Find where the given text appears and provide that cell's center as [X, Y] coordinate. 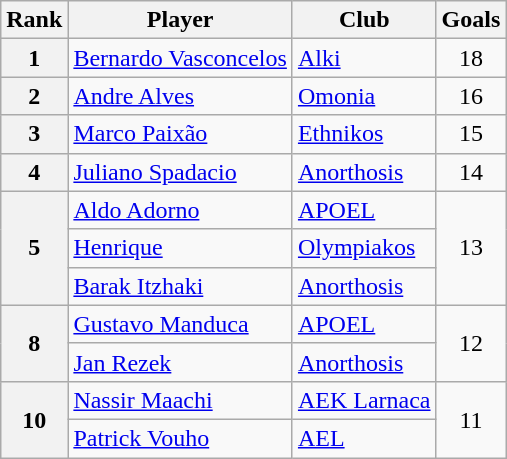
Gustavo Manduca [180, 324]
Juliano Spadacio [180, 172]
Olympiakos [364, 248]
Alki [364, 58]
Jan Rezek [180, 362]
Player [180, 20]
3 [34, 134]
Andre Alves [180, 96]
Club [364, 20]
AEK Larnaca [364, 400]
Nassir Maachi [180, 400]
1 [34, 58]
Ethnikos [364, 134]
8 [34, 343]
AEL [364, 438]
14 [471, 172]
Bernardo Vasconcelos [180, 58]
15 [471, 134]
Patrick Vouho [180, 438]
Marco Paixão [180, 134]
2 [34, 96]
10 [34, 419]
12 [471, 343]
4 [34, 172]
Omonia [364, 96]
Henrique [180, 248]
13 [471, 248]
Barak Itzhaki [180, 286]
Aldo Adorno [180, 210]
5 [34, 248]
Rank [34, 20]
18 [471, 58]
16 [471, 96]
Goals [471, 20]
11 [471, 419]
